Detect which cell encompasses the target text, then output its [x, y] center coordinate. 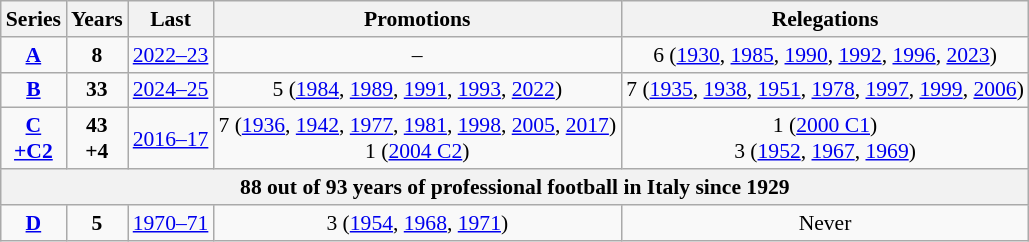
2022–23 [171, 55]
3 (1954, 1968, 1971) [417, 223]
Promotions [417, 19]
8 [97, 55]
Never [825, 223]
43+4 [97, 138]
7 (1935, 1938, 1951, 1978, 1997, 1999, 2006) [825, 90]
– [417, 55]
B [34, 90]
A [34, 55]
1 (2000 C1) 3 (1952, 1967, 1969) [825, 138]
33 [97, 90]
6 (1930, 1985, 1990, 1992, 1996, 2023) [825, 55]
5 [97, 223]
5 (1984, 1989, 1991, 1993, 2022) [417, 90]
7 (1936, 1942, 1977, 1981, 1998, 2005, 2017) 1 (2004 C2) [417, 138]
Relegations [825, 19]
Years [97, 19]
2016–17 [171, 138]
Last [171, 19]
Series [34, 19]
1970–71 [171, 223]
D [34, 223]
C+C2 [34, 138]
88 out of 93 years of professional football in Italy since 1929 [515, 187]
2024–25 [171, 90]
